Provide the [x, y] coordinate of the cell's center where the given text is located.  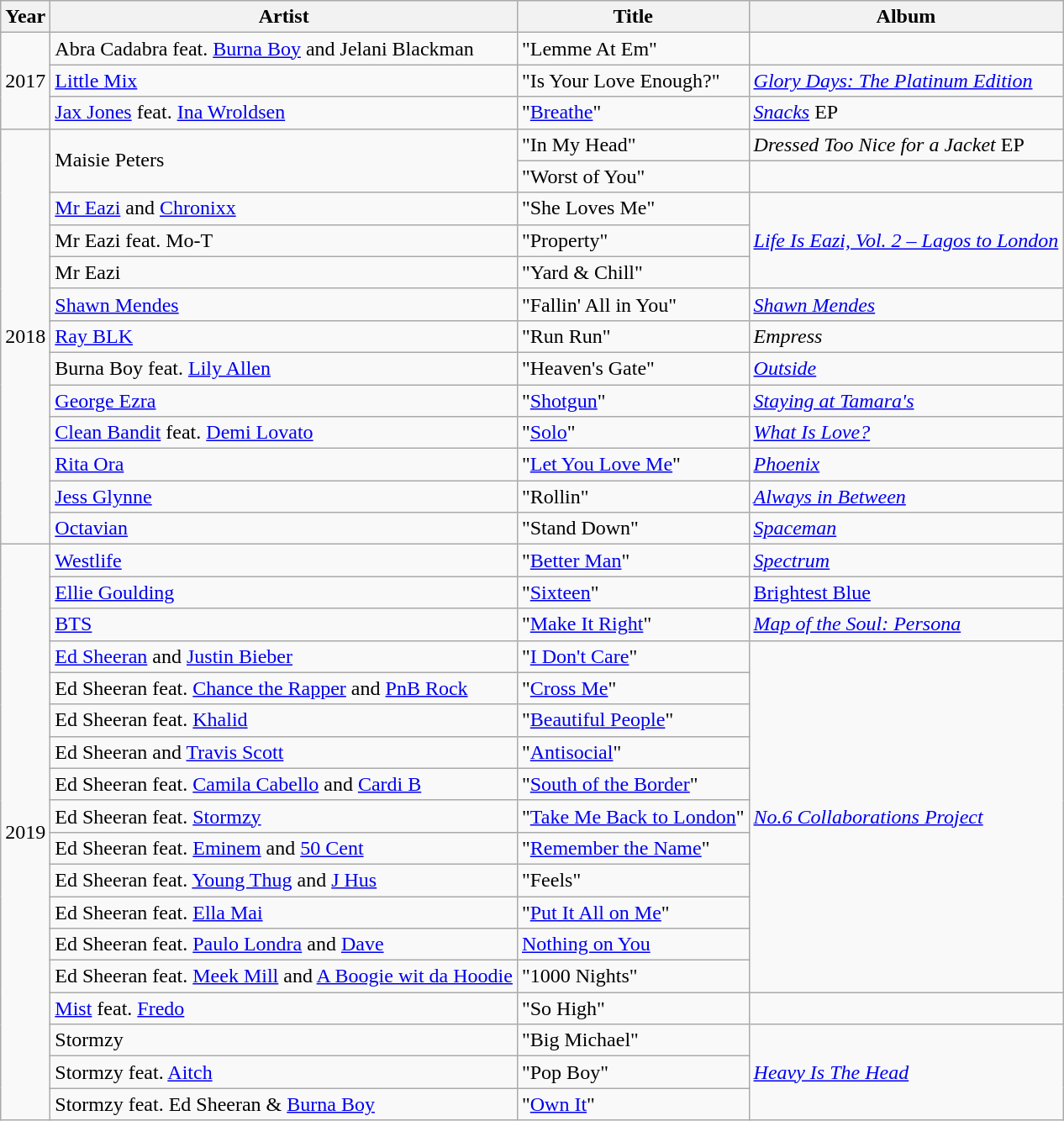
2019 [25, 832]
Burna Boy feat. Lily Allen [284, 368]
"South of the Border" [633, 784]
"In My Head" [633, 145]
Ed Sheeran feat. Eminem and 50 Cent [284, 848]
"Run Run" [633, 336]
"Breathe" [633, 113]
"Worst of You" [633, 176]
Jess Glynne [284, 497]
Little Mix [284, 81]
"Beautiful People" [633, 720]
"Stand Down" [633, 529]
Heavy Is The Head [906, 1072]
Ed Sheeran feat. Stormzy [284, 816]
Jax Jones feat. Ina Wroldsen [284, 113]
Album [906, 17]
"Own It" [633, 1104]
"Heaven's Gate" [633, 368]
"Shotgun" [633, 401]
Ed Sheeran feat. Chance the Rapper and PnB Rock [284, 688]
Ed Sheeran and Travis Scott [284, 752]
"Make It Right" [633, 624]
Mr Eazi [284, 272]
"Better Man" [633, 560]
Mist feat. Fredo [284, 1008]
"Is Your Love Enough?" [633, 81]
Outside [906, 368]
Glory Days: The Platinum Edition [906, 81]
Year [25, 17]
Brightest Blue [906, 592]
Stormzy feat. Ed Sheeran & Burna Boy [284, 1104]
Rita Ora [284, 465]
BTS [284, 624]
Staying at Tamara's [906, 401]
"Lemme At Em" [633, 49]
Maisie Peters [284, 161]
"Antisocial" [633, 752]
"Remember the Name" [633, 848]
Snacks EP [906, 113]
"Put It All on Me" [633, 912]
Ed Sheeran and Justin Bieber [284, 656]
Ed Sheeran feat. Camila Cabello and Cardi B [284, 784]
Ed Sheeran feat. Paulo Londra and Dave [284, 945]
"Fallin' All in You" [633, 304]
2017 [25, 81]
"Feels" [633, 880]
"Big Michael" [633, 1040]
Ed Sheeran feat. Ella Mai [284, 912]
Mr Eazi and Chronixx [284, 208]
Octavian [284, 529]
Ellie Goulding [284, 592]
Phoenix [906, 465]
"Sixteen" [633, 592]
Stormzy [284, 1040]
Westlife [284, 560]
"I Don't Care" [633, 656]
Dressed Too Nice for a Jacket EP [906, 145]
2018 [25, 336]
"Take Me Back to London" [633, 816]
"So High" [633, 1008]
"1000 Nights" [633, 976]
Mr Eazi feat. Mo-T [284, 240]
Ray BLK [284, 336]
What Is Love? [906, 433]
Clean Bandit feat. Demi Lovato [284, 433]
"Property" [633, 240]
Spaceman [906, 529]
"Pop Boy" [633, 1072]
Ed Sheeran feat. Khalid [284, 720]
"Yard & Chill" [633, 272]
Ed Sheeran feat. Young Thug and J Hus [284, 880]
"Cross Me" [633, 688]
Stormzy feat. Aitch [284, 1072]
Empress [906, 336]
Map of the Soul: Persona [906, 624]
"She Loves Me" [633, 208]
Artist [284, 17]
Always in Between [906, 497]
Ed Sheeran feat. Meek Mill and A Boogie wit da Hoodie [284, 976]
Title [633, 17]
"Solo" [633, 433]
Nothing on You [633, 945]
No.6 Collaborations Project [906, 817]
Life Is Eazi, Vol. 2 – Lagos to London [906, 240]
Spectrum [906, 560]
George Ezra [284, 401]
"Let You Love Me" [633, 465]
Abra Cadabra feat. Burna Boy and Jelani Blackman [284, 49]
"Rollin" [633, 497]
